Locate the cell with the specified text and output its [X, Y] center coordinate. 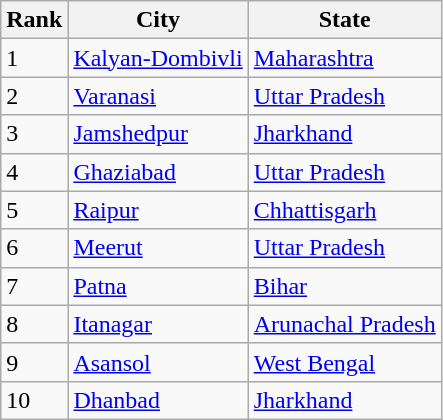
9 [34, 362]
Jamshedpur [158, 134]
Arunachal Pradesh [344, 324]
Patna [158, 286]
Ghaziabad [158, 172]
Meerut [158, 248]
West Bengal [344, 362]
Maharashtra [344, 58]
Itanagar [158, 324]
State [344, 20]
7 [34, 286]
3 [34, 134]
Raipur [158, 210]
Asansol [158, 362]
Chhattisgarh [344, 210]
Dhanbad [158, 400]
5 [34, 210]
1 [34, 58]
Varanasi [158, 96]
8 [34, 324]
City [158, 20]
2 [34, 96]
4 [34, 172]
6 [34, 248]
10 [34, 400]
Rank [34, 20]
Kalyan-Dombivli [158, 58]
Bihar [344, 286]
